Determine the (X, Y) coordinate at the center of the cell enclosing the given text.  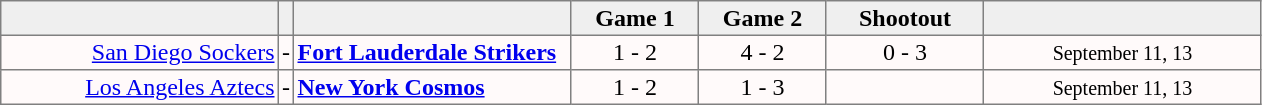
1 - 3 (763, 87)
Game 2 (763, 18)
Los Angeles Aztecs (140, 87)
New York Cosmos (433, 87)
4 - 2 (763, 52)
San Diego Sockers (140, 52)
Game 1 (635, 18)
Shootout (905, 18)
0 - 3 (905, 52)
Fort Lauderdale Strikers (433, 52)
